Return the (X, Y) coordinate for the center point of the cell that contains the specified text.  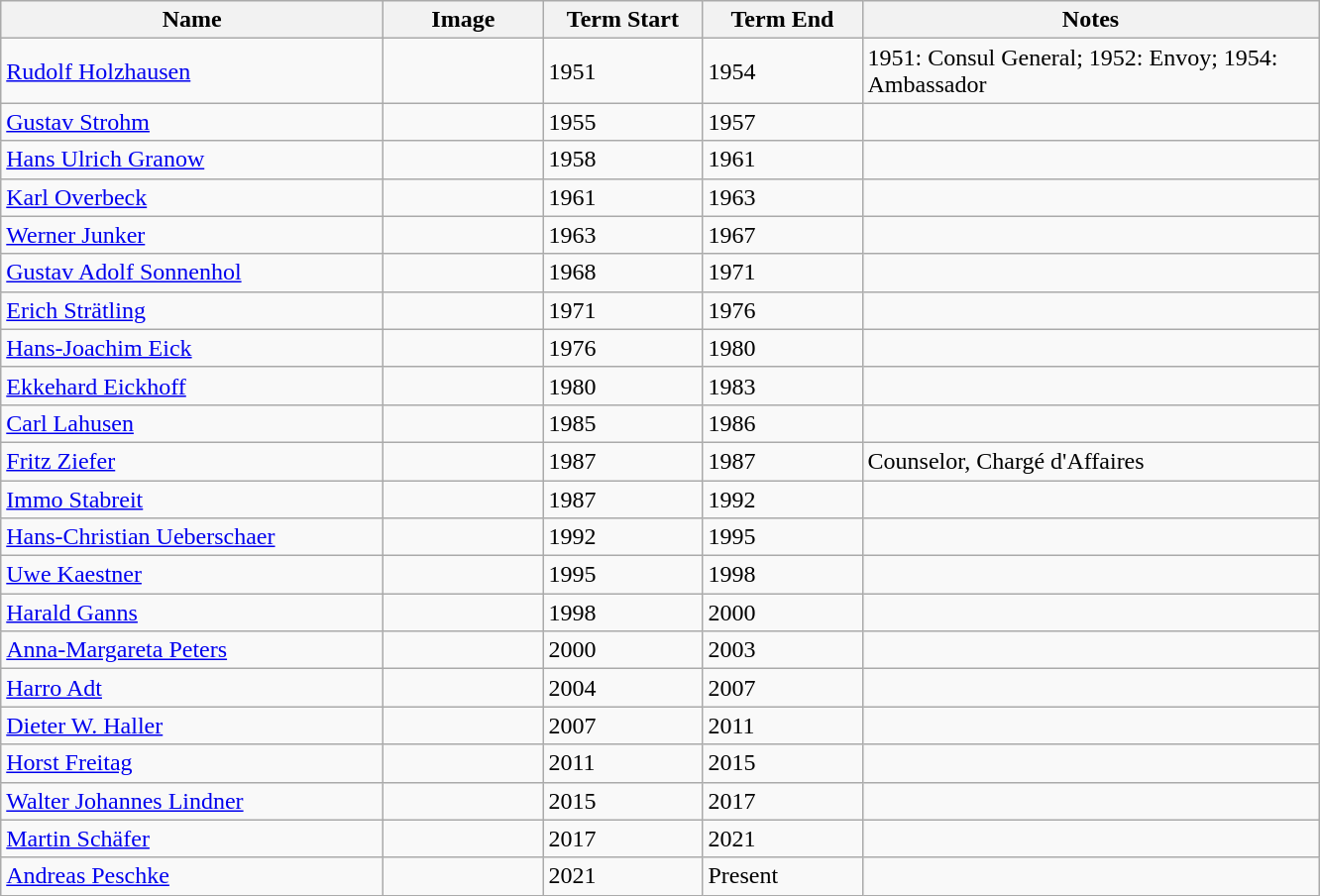
1967 (783, 235)
1954 (783, 71)
Gustav Adolf Sonnenhol (192, 273)
2004 (622, 688)
Carl Lahusen (192, 423)
Erich Strätling (192, 310)
Name (192, 20)
Martin Schäfer (192, 839)
Uwe Kaestner (192, 575)
Term Start (622, 20)
1985 (622, 423)
Anna-Margareta Peters (192, 650)
1957 (783, 122)
Ekkehard Eickhoff (192, 386)
Walter Johannes Lindner (192, 801)
1951 (622, 71)
Gustav Strohm (192, 122)
Fritz Ziefer (192, 461)
Hans-Joachim Eick (192, 348)
Counselor, Chargé d'Affaires (1090, 461)
Karl Overbeck (192, 197)
1983 (783, 386)
Hans-Christian Ueberschaer (192, 537)
Immo Stabreit (192, 499)
Hans Ulrich Granow (192, 160)
Horst Freitag (192, 763)
Notes (1090, 20)
Dieter W. Haller (192, 726)
Andreas Peschke (192, 876)
Harald Ganns (192, 613)
Term End (783, 20)
Present (783, 876)
1986 (783, 423)
1958 (622, 160)
Rudolf Holzhausen (192, 71)
Werner Junker (192, 235)
Harro Adt (192, 688)
1955 (622, 122)
1951: Consul General; 1952: Envoy; 1954: Ambassador (1090, 71)
Image (464, 20)
1968 (622, 273)
2003 (783, 650)
